Determine the [X, Y] coordinate at the center of the cell enclosing the given text.  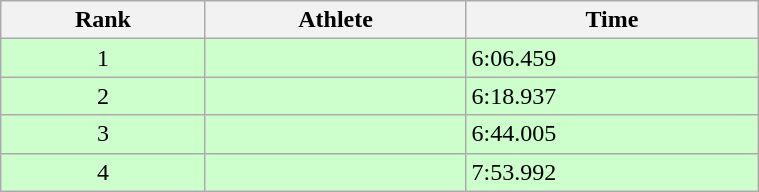
7:53.992 [612, 172]
6:18.937 [612, 96]
Rank [103, 20]
Time [612, 20]
2 [103, 96]
6:06.459 [612, 58]
Athlete [336, 20]
6:44.005 [612, 134]
1 [103, 58]
4 [103, 172]
3 [103, 134]
